Locate the cell with the specified text and output its (x, y) center coordinate. 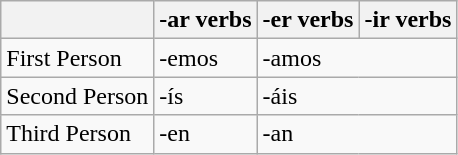
-ar verbs (206, 20)
First Person (78, 58)
-ís (206, 96)
-er verbs (308, 20)
-en (206, 134)
-áis (357, 96)
-an (357, 134)
-ir verbs (408, 20)
Third Person (78, 134)
-amos (357, 58)
-emos (206, 58)
Second Person (78, 96)
